Identify which cell holds the provided text, then report its [x, y] central coordinate. 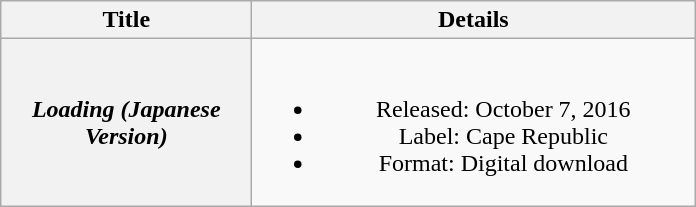
Released: October 7, 2016Label: Cape RepublicFormat: Digital download [474, 122]
Details [474, 20]
Title [126, 20]
Loading (Japanese Version) [126, 122]
